Find where the given text appears and provide that cell's center as [X, Y] coordinate. 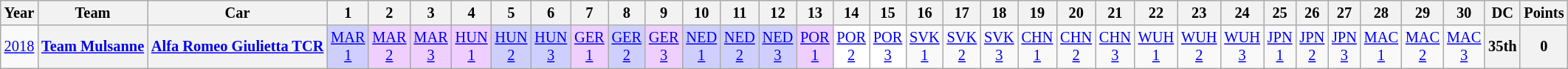
11 [740, 13]
7 [589, 13]
Car [238, 13]
9 [664, 13]
MAC3 [1464, 47]
JPN2 [1312, 47]
GER1 [589, 47]
2018 [19, 47]
27 [1344, 13]
14 [852, 13]
SVK1 [924, 47]
23 [1199, 13]
POR2 [852, 47]
WUH2 [1199, 47]
POR1 [815, 47]
CHN1 [1038, 47]
24 [1242, 13]
8 [627, 13]
3 [430, 13]
6 [551, 13]
Alfa Romeo Giulietta TCR [238, 47]
2 [389, 13]
28 [1381, 13]
26 [1312, 13]
CHN3 [1115, 47]
22 [1156, 13]
NED2 [740, 47]
MAR2 [389, 47]
MAC1 [1381, 47]
35th [1502, 47]
HUN2 [511, 47]
15 [887, 13]
Team [93, 13]
19 [1038, 13]
SVK2 [962, 47]
4 [472, 13]
JPN3 [1344, 47]
30 [1464, 13]
MAR1 [348, 47]
18 [999, 13]
CHN2 [1076, 47]
NED3 [778, 47]
16 [924, 13]
Team Mulsanne [93, 47]
Year [19, 13]
21 [1115, 13]
29 [1423, 13]
NED1 [701, 47]
0 [1544, 47]
DC [1502, 13]
SVK3 [999, 47]
POR3 [887, 47]
GER3 [664, 47]
WUH3 [1242, 47]
13 [815, 13]
GER2 [627, 47]
17 [962, 13]
20 [1076, 13]
HUN1 [472, 47]
Points [1544, 13]
12 [778, 13]
MAC2 [1423, 47]
MAR3 [430, 47]
10 [701, 13]
25 [1280, 13]
WUH1 [1156, 47]
1 [348, 13]
5 [511, 13]
HUN3 [551, 47]
JPN1 [1280, 47]
